Provide the (x, y) coordinate of the cell's center where the given text is located.  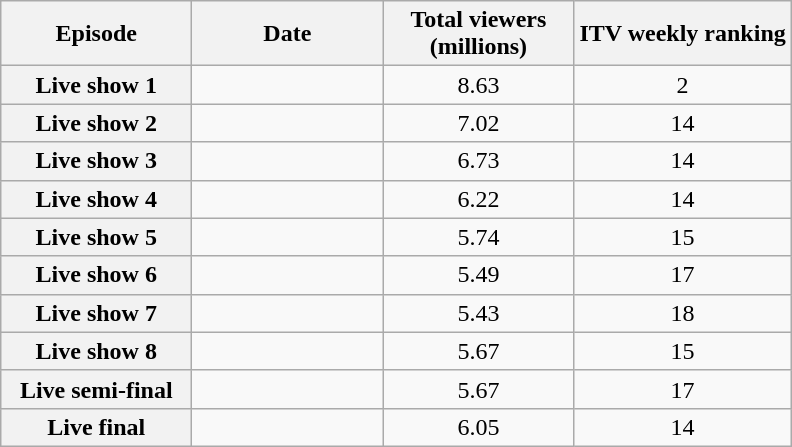
Live show 2 (96, 123)
18 (682, 313)
Live show 3 (96, 161)
ITV weekly ranking (682, 34)
6.22 (478, 199)
5.74 (478, 237)
Live show 7 (96, 313)
6.05 (478, 427)
Episode (96, 34)
Live show 6 (96, 275)
5.43 (478, 313)
Live show 8 (96, 351)
Live show 1 (96, 85)
Live semi-final (96, 389)
Live final (96, 427)
6.73 (478, 161)
Live show 5 (96, 237)
Date (288, 34)
7.02 (478, 123)
8.63 (478, 85)
Total viewers(millions) (478, 34)
Live show 4 (96, 199)
2 (682, 85)
5.49 (478, 275)
